Extract the [X, Y] coordinate from the center of the cell holding the provided text.  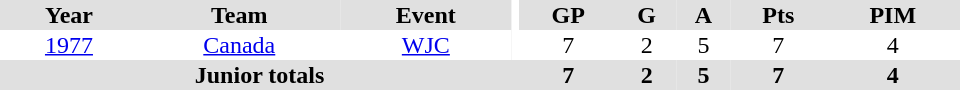
1977 [69, 45]
GP [568, 15]
WJC [426, 45]
Pts [778, 15]
Event [426, 15]
Junior totals [260, 75]
Year [69, 15]
Canada [240, 45]
Team [240, 15]
A [704, 15]
G [646, 15]
PIM [893, 15]
